Find where the given text appears and provide that cell's center as (x, y) coordinate. 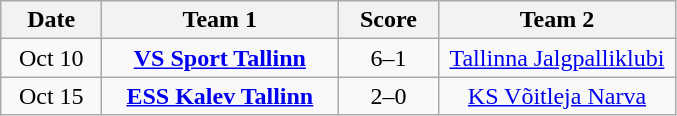
Score (388, 20)
KS Võitleja Narva (557, 96)
6–1 (388, 58)
Team 1 (220, 20)
VS Sport Tallinn (220, 58)
2–0 (388, 96)
Oct 15 (52, 96)
Team 2 (557, 20)
ESS Kalev Tallinn (220, 96)
Oct 10 (52, 58)
Tallinna Jalgpalliklubi (557, 58)
Date (52, 20)
